Provide the (X, Y) coordinate of the cell's center where the given text is located.  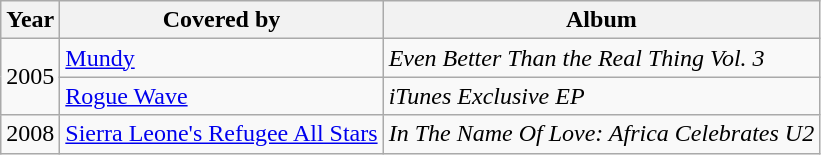
Mundy (222, 58)
Year (30, 20)
2005 (30, 77)
iTunes Exclusive EP (602, 96)
Sierra Leone's Refugee All Stars (222, 134)
In The Name Of Love: Africa Celebrates U2 (602, 134)
2008 (30, 134)
Even Better Than the Real Thing Vol. 3 (602, 58)
Album (602, 20)
Covered by (222, 20)
Rogue Wave (222, 96)
